Detect which cell encompasses the target text, then output its [x, y] center coordinate. 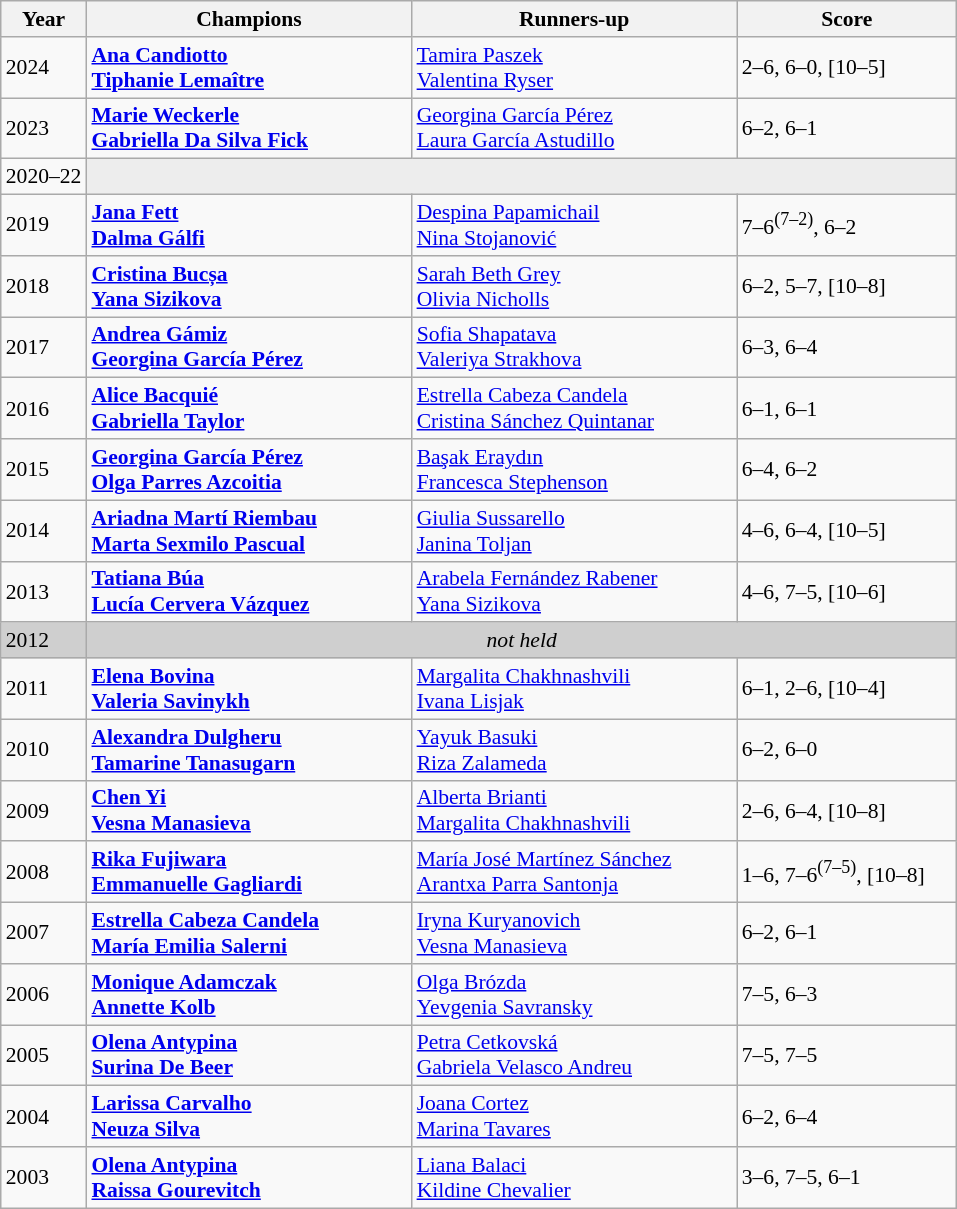
2023 [44, 128]
2012 [44, 641]
6–2, 6–4 [847, 1116]
7–5, 7–5 [847, 1056]
Year [44, 19]
Elena Bovina Valeria Savinykh [248, 688]
Olena Antypina Raissa Gourevitch [248, 1178]
Estrella Cabeza Candela María Emilia Salerni [248, 934]
Tatiana Búa Lucía Cervera Vázquez [248, 592]
Estrella Cabeza Candela Cristina Sánchez Quintanar [574, 408]
6–2, 5–7, [10–8] [847, 286]
Alberta Brianti Margalita Chakhnashvili [574, 810]
Margalita Chakhnashvili Ivana Lisjak [574, 688]
4–6, 7–5, [10–6] [847, 592]
Score [847, 19]
Alexandra Dulgheru Tamarine Tanasugarn [248, 750]
2014 [44, 530]
Alice Bacquié Gabriella Taylor [248, 408]
2010 [44, 750]
Iryna Kuryanovich Vesna Manasieva [574, 934]
2003 [44, 1178]
2–6, 6–4, [10–8] [847, 810]
Arabela Fernández Rabener Yana Sizikova [574, 592]
Sofia Shapatava Valeriya Strakhova [574, 348]
2–6, 6–0, [10–5] [847, 68]
6–1, 2–6, [10–4] [847, 688]
4–6, 6–4, [10–5] [847, 530]
7–5, 6–3 [847, 994]
6–3, 6–4 [847, 348]
1–6, 7–6(7–5), [10–8] [847, 872]
2008 [44, 872]
7–6(7–2), 6–2 [847, 226]
2015 [44, 470]
2011 [44, 688]
2004 [44, 1116]
Champions [248, 19]
2018 [44, 286]
2016 [44, 408]
Cristina Bucșa Yana Sizikova [248, 286]
Jana Fett Dalma Gálfi [248, 226]
2013 [44, 592]
2006 [44, 994]
Giulia Sussarello Janina Toljan [574, 530]
Ariadna Martí Riembau Marta Sexmilo Pascual [248, 530]
Yayuk Basuki Riza Zalameda [574, 750]
Liana Balaci Kildine Chevalier [574, 1178]
2024 [44, 68]
Olena Antypina Surina De Beer [248, 1056]
María José Martínez Sánchez Arantxa Parra Santonja [574, 872]
3–6, 7–5, 6–1 [847, 1178]
not held [521, 641]
Rika Fujiwara Emmanuelle Gagliardi [248, 872]
Runners-up [574, 19]
6–1, 6–1 [847, 408]
Georgina García Pérez Olga Parres Azcoitia [248, 470]
Tamira Paszek Valentina Ryser [574, 68]
2017 [44, 348]
2007 [44, 934]
2009 [44, 810]
Despina Papamichail Nina Stojanović [574, 226]
Monique Adamczak Annette Kolb [248, 994]
Başak Eraydın Francesca Stephenson [574, 470]
Olga Brózda Yevgenia Savransky [574, 994]
Ana Candiotto Tiphanie Lemaître [248, 68]
6–2, 6–0 [847, 750]
Joana Cortez Marina Tavares [574, 1116]
Sarah Beth Grey Olivia Nicholls [574, 286]
6–4, 6–2 [847, 470]
Andrea Gámiz Georgina García Pérez [248, 348]
Georgina García Pérez Laura García Astudillo [574, 128]
Marie Weckerle Gabriella Da Silva Fick [248, 128]
Petra Cetkovská Gabriela Velasco Andreu [574, 1056]
2019 [44, 226]
Chen Yi Vesna Manasieva [248, 810]
2005 [44, 1056]
2020–22 [44, 177]
Larissa Carvalho Neuza Silva [248, 1116]
